For the text-containing cell, return its midpoint in (x, y) coordinate format. 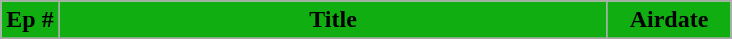
Airdate (669, 20)
Title (333, 20)
Ep # (30, 20)
